From the cell containing the given text, extract its center point as (X, Y) coordinate. 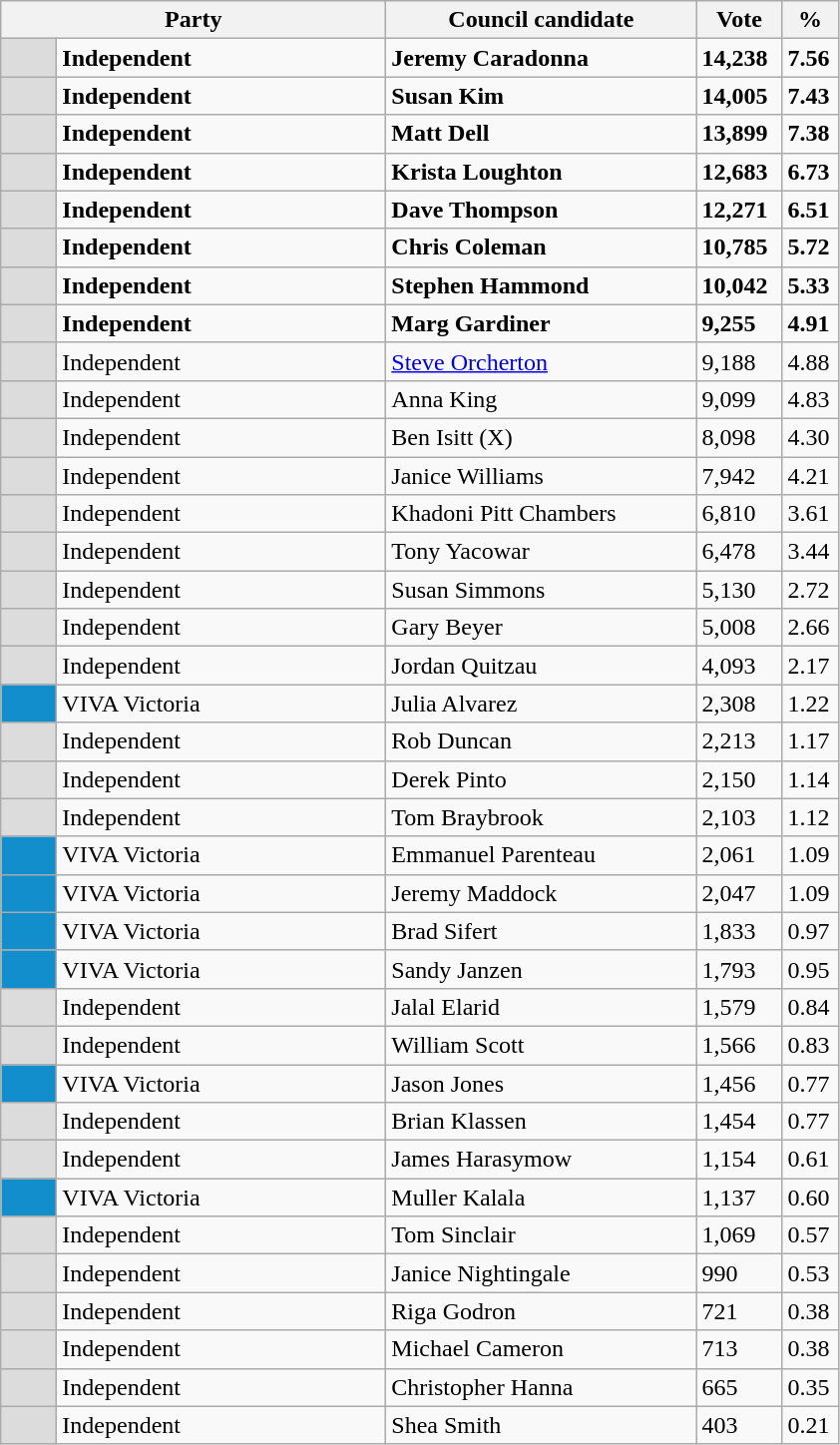
Tom Sinclair (541, 1235)
0.84 (810, 1007)
10,785 (739, 247)
Steve Orcherton (541, 361)
7.56 (810, 58)
12,271 (739, 210)
713 (739, 1349)
Muller Kalala (541, 1198)
1.12 (810, 817)
9,099 (739, 399)
2.17 (810, 666)
4.83 (810, 399)
0.83 (810, 1045)
Anna King (541, 399)
Jeremy Maddock (541, 893)
6.73 (810, 172)
% (810, 20)
1,069 (739, 1235)
Michael Cameron (541, 1349)
9,255 (739, 323)
1,566 (739, 1045)
Susan Kim (541, 96)
Janice Williams (541, 476)
0.95 (810, 969)
0.60 (810, 1198)
6,478 (739, 552)
10,042 (739, 285)
4.91 (810, 323)
Jeremy Caradonna (541, 58)
13,899 (739, 134)
0.97 (810, 931)
1,154 (739, 1160)
12,683 (739, 172)
Riga Godron (541, 1311)
Council candidate (541, 20)
2,061 (739, 855)
2,150 (739, 779)
5,130 (739, 590)
4.30 (810, 437)
5.33 (810, 285)
Marg Gardiner (541, 323)
Tony Yacowar (541, 552)
665 (739, 1387)
Julia Alvarez (541, 704)
Derek Pinto (541, 779)
7.43 (810, 96)
2,213 (739, 741)
990 (739, 1273)
1,454 (739, 1122)
0.21 (810, 1425)
Matt Dell (541, 134)
1,456 (739, 1083)
1,137 (739, 1198)
2.72 (810, 590)
Jalal Elarid (541, 1007)
Jason Jones (541, 1083)
Sandy Janzen (541, 969)
Jordan Quitzau (541, 666)
14,238 (739, 58)
8,098 (739, 437)
Susan Simmons (541, 590)
1.17 (810, 741)
4,093 (739, 666)
4.88 (810, 361)
6,810 (739, 514)
2,308 (739, 704)
6.51 (810, 210)
Brad Sifert (541, 931)
5,008 (739, 628)
9,188 (739, 361)
2,047 (739, 893)
1,833 (739, 931)
Brian Klassen (541, 1122)
5.72 (810, 247)
1.22 (810, 704)
3.61 (810, 514)
Janice Nightingale (541, 1273)
7,942 (739, 476)
2.66 (810, 628)
721 (739, 1311)
Dave Thompson (541, 210)
0.61 (810, 1160)
14,005 (739, 96)
4.21 (810, 476)
Shea Smith (541, 1425)
Party (194, 20)
Krista Loughton (541, 172)
1.14 (810, 779)
0.57 (810, 1235)
Khadoni Pitt Chambers (541, 514)
Emmanuel Parenteau (541, 855)
Tom Braybrook (541, 817)
Stephen Hammond (541, 285)
3.44 (810, 552)
1,793 (739, 969)
7.38 (810, 134)
Gary Beyer (541, 628)
William Scott (541, 1045)
James Harasymow (541, 1160)
Christopher Hanna (541, 1387)
2,103 (739, 817)
1,579 (739, 1007)
Rob Duncan (541, 741)
0.35 (810, 1387)
Chris Coleman (541, 247)
403 (739, 1425)
Vote (739, 20)
0.53 (810, 1273)
Ben Isitt (X) (541, 437)
